Extract the [X, Y] coordinate from the center of the cell holding the provided text.  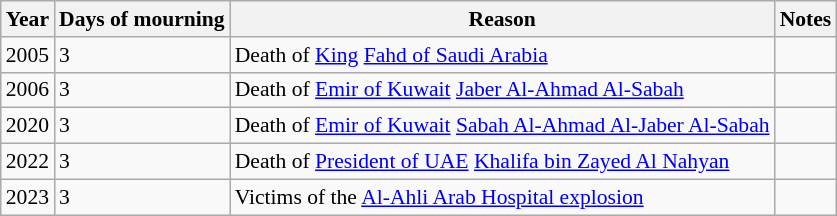
Days of mourning [142, 19]
2020 [28, 126]
Notes [806, 19]
2023 [28, 197]
Death of Emir of Kuwait Sabah Al-Ahmad Al-Jaber Al-Sabah [502, 126]
Death of King Fahd of Saudi Arabia [502, 55]
Reason [502, 19]
Death of Emir of Kuwait Jaber Al-Ahmad Al-Sabah [502, 90]
2006 [28, 90]
Year [28, 19]
2005 [28, 55]
2022 [28, 162]
Victims of the Al-Ahli Arab Hospital explosion [502, 197]
Death of President of UAE Khalifa bin Zayed Al Nahyan [502, 162]
